Detect which cell encompasses the target text, then output its [x, y] center coordinate. 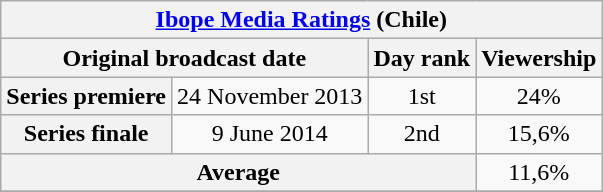
Average [238, 172]
2nd [422, 134]
9 June 2014 [270, 134]
Viewership [539, 58]
1st [422, 96]
Day rank [422, 58]
Ibope Media Ratings (Chile) [302, 20]
11,6% [539, 172]
Series premiere [86, 96]
15,6% [539, 134]
24 November 2013 [270, 96]
Series finale [86, 134]
Original broadcast date [184, 58]
24% [539, 96]
